Scan for the cell matching the given text and deliver its (x, y) coordinate at center. 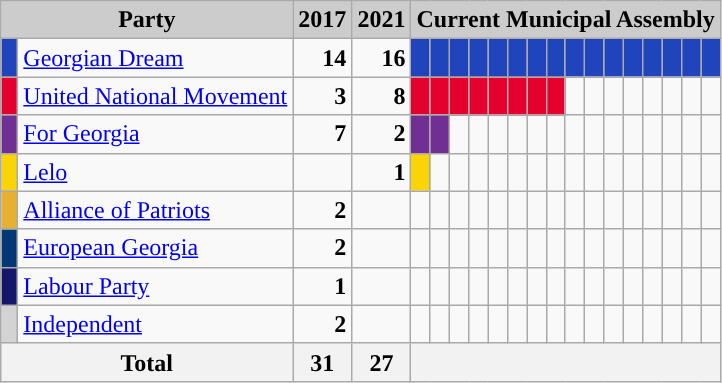
Lelo (156, 172)
Current Municipal Assembly (566, 20)
Alliance of Patriots (156, 210)
14 (322, 58)
7 (322, 134)
Georgian Dream (156, 58)
2017 (322, 20)
27 (382, 362)
16 (382, 58)
For Georgia (156, 134)
Labour Party (156, 286)
United National Movement (156, 96)
European Georgia (156, 248)
2021 (382, 20)
3 (322, 96)
8 (382, 96)
Party (147, 20)
31 (322, 362)
Independent (156, 324)
Total (147, 362)
